Capture the cell that displays the provided text and extract its (x, y) central coordinate. 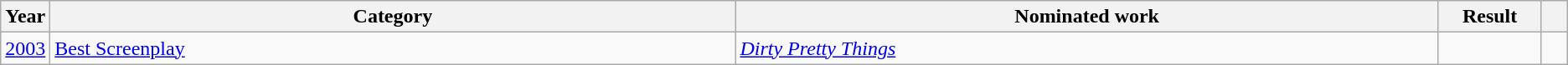
Year (25, 17)
Best Screenplay (393, 48)
Result (1489, 17)
Nominated work (1087, 17)
Category (393, 17)
Dirty Pretty Things (1087, 48)
2003 (25, 48)
